Find where the given text appears and provide that cell's center as (X, Y) coordinate. 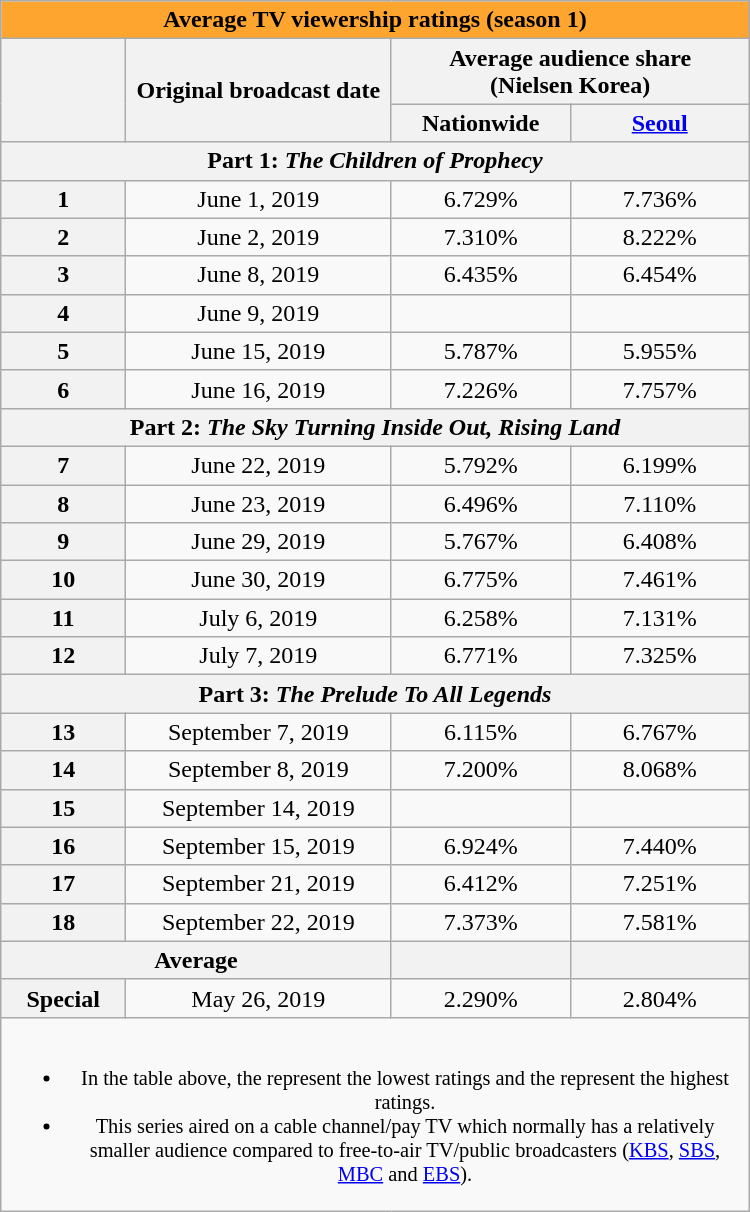
September 15, 2019 (259, 846)
15 (64, 808)
June 8, 2019 (259, 275)
5.787% (480, 351)
June 15, 2019 (259, 351)
3 (64, 275)
7.757% (660, 389)
6.115% (480, 732)
6.199% (660, 465)
September 22, 2019 (259, 922)
Average audience share(Nielsen Korea) (570, 72)
Original broadcast date (259, 90)
6.408% (660, 542)
5.792% (480, 465)
7.110% (660, 503)
6.767% (660, 732)
12 (64, 656)
Average (196, 960)
13 (64, 732)
11 (64, 618)
14 (64, 770)
September 8, 2019 (259, 770)
September 21, 2019 (259, 884)
7 (64, 465)
Part 2: The Sky Turning Inside Out, Rising Land (375, 427)
2 (64, 237)
7.461% (660, 580)
6.412% (480, 884)
6.454% (660, 275)
June 1, 2019 (259, 199)
7.736% (660, 199)
8.222% (660, 237)
2.804% (660, 998)
7.581% (660, 922)
16 (64, 846)
June 2, 2019 (259, 237)
6.729% (480, 199)
Part 3: The Prelude To All Legends (375, 694)
5.767% (480, 542)
7.131% (660, 618)
July 6, 2019 (259, 618)
7.373% (480, 922)
8 (64, 503)
Nationwide (480, 123)
6.924% (480, 846)
Part 1: The Children of Prophecy (375, 161)
7.200% (480, 770)
June 9, 2019 (259, 313)
5 (64, 351)
7.226% (480, 389)
Special (64, 998)
18 (64, 922)
1 (64, 199)
17 (64, 884)
5.955% (660, 351)
June 30, 2019 (259, 580)
10 (64, 580)
7.440% (660, 846)
7.325% (660, 656)
7.251% (660, 884)
7.310% (480, 237)
Average TV viewership ratings (season 1) (375, 20)
6.775% (480, 580)
6 (64, 389)
July 7, 2019 (259, 656)
6.771% (480, 656)
Seoul (660, 123)
9 (64, 542)
6.258% (480, 618)
8.068% (660, 770)
June 22, 2019 (259, 465)
6.435% (480, 275)
May 26, 2019 (259, 998)
June 29, 2019 (259, 542)
2.290% (480, 998)
September 14, 2019 (259, 808)
4 (64, 313)
6.496% (480, 503)
June 23, 2019 (259, 503)
June 16, 2019 (259, 389)
September 7, 2019 (259, 732)
